Search for the cell housing the specified text and yield its [X, Y] center coordinate. 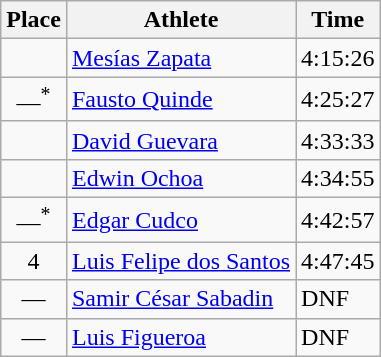
4:15:26 [338, 58]
Samir César Sabadin [180, 299]
Time [338, 20]
4 [34, 261]
4:25:27 [338, 100]
4:47:45 [338, 261]
Edwin Ochoa [180, 178]
Athlete [180, 20]
Luis Figueroa [180, 337]
Edgar Cudco [180, 220]
Fausto Quinde [180, 100]
Luis Felipe dos Santos [180, 261]
4:34:55 [338, 178]
4:33:33 [338, 140]
David Guevara [180, 140]
Place [34, 20]
Mesías Zapata [180, 58]
4:42:57 [338, 220]
